Extract the [x, y] coordinate from the center of the cell holding the provided text.  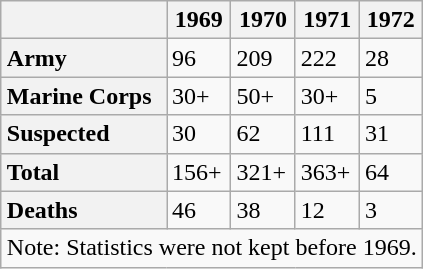
Deaths [84, 210]
Suspected [84, 134]
64 [390, 172]
222 [327, 58]
209 [263, 58]
Note: Statistics were not kept before 1969. [212, 248]
Total [84, 172]
1972 [390, 20]
Marine Corps [84, 96]
1970 [263, 20]
28 [390, 58]
111 [327, 134]
30 [199, 134]
3 [390, 210]
31 [390, 134]
1971 [327, 20]
12 [327, 210]
Army [84, 58]
50+ [263, 96]
62 [263, 134]
5 [390, 96]
321+ [263, 172]
156+ [199, 172]
46 [199, 210]
96 [199, 58]
363+ [327, 172]
38 [263, 210]
1969 [199, 20]
